Capture the cell that displays the provided text and extract its [X, Y] central coordinate. 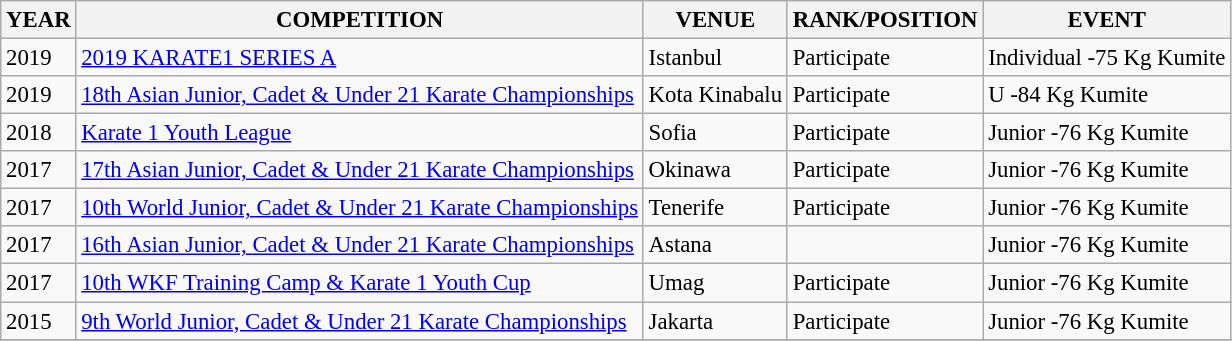
EVENT [1107, 20]
Sofia [715, 133]
2019 KARATE1 SERIES A [360, 58]
RANK/POSITION [884, 20]
10th World Junior, Cadet & Under 21 Karate Championships [360, 208]
2018 [38, 133]
18th Asian Junior, Cadet & Under 21 Karate Championships [360, 95]
Karate 1 Youth League [360, 133]
YEAR [38, 20]
Okinawa [715, 170]
Umag [715, 283]
VENUE [715, 20]
Tenerife [715, 208]
17th Asian Junior, Cadet & Under 21 Karate Championships [360, 170]
10th WKF Training Camp & Karate 1 Youth Cup [360, 283]
16th Asian Junior, Cadet & Under 21 Karate Championships [360, 245]
Astana [715, 245]
Jakarta [715, 321]
2015 [38, 321]
9th World Junior, Cadet & Under 21 Karate Championships [360, 321]
COMPETITION [360, 20]
Kota Kinabalu [715, 95]
Istanbul [715, 58]
U -84 Kg Kumite [1107, 95]
Individual -75 Kg Kumite [1107, 58]
